Locate the cell with the specified text and output its [X, Y] center coordinate. 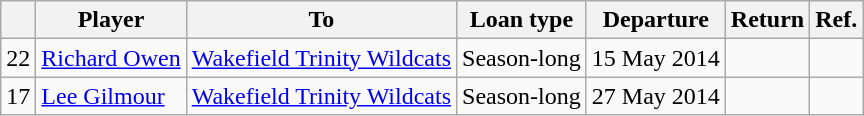
To [321, 20]
15 May 2014 [656, 58]
17 [18, 96]
Loan type [522, 20]
Departure [656, 20]
22 [18, 58]
Lee Gilmour [111, 96]
Return [767, 20]
Player [111, 20]
Richard Owen [111, 58]
Ref. [836, 20]
27 May 2014 [656, 96]
